Capture the cell that displays the provided text and extract its [x, y] central coordinate. 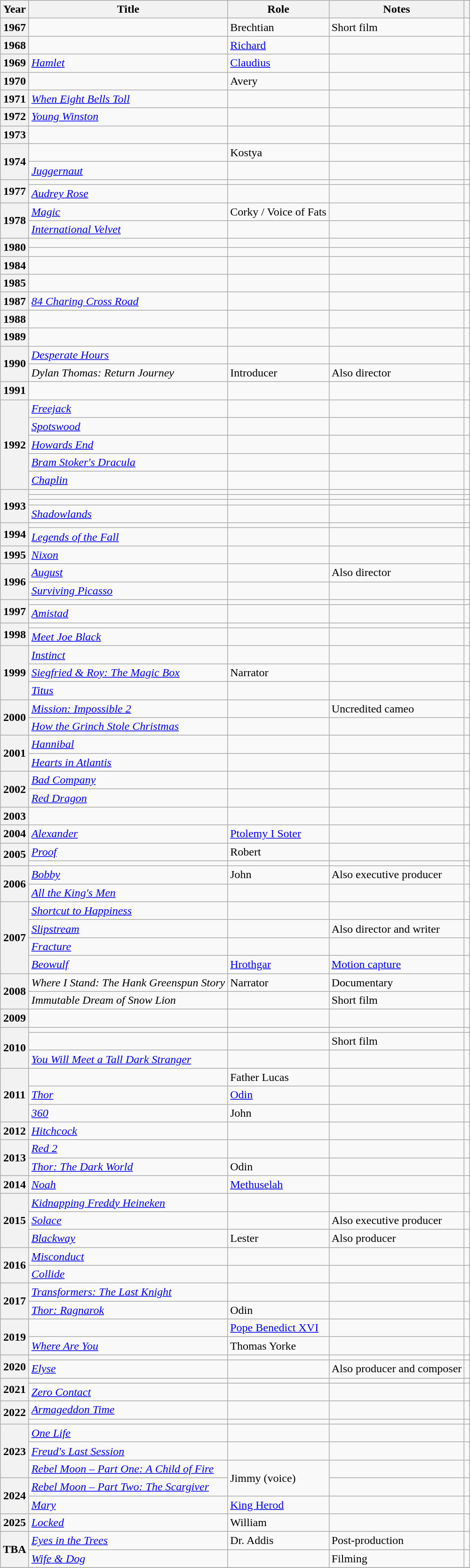
Hannibal [128, 744]
Notes [397, 9]
2025 [15, 1523]
Rebel Moon – Part One: A Child of Fire [128, 1469]
Proof [128, 852]
Eyes in the Trees [128, 1541]
Thor [128, 1095]
TBA [15, 1550]
360 [128, 1113]
Where Are You [128, 1346]
1989 [15, 337]
International Velvet [128, 230]
Hamlet [128, 63]
1994 [15, 535]
Desperate Hours [128, 355]
2017 [15, 1301]
Claudius [279, 63]
Bobby [128, 875]
1977 [15, 191]
1971 [15, 99]
Father Lucas [279, 1077]
Also director and writer [397, 928]
Bad Company [128, 780]
Rebel Moon – Part Two: The Scargiver [128, 1487]
1988 [15, 319]
1996 [15, 582]
Red Dragon [128, 798]
Spotswood [128, 426]
Meet Joe Black [128, 637]
Hitchcock [128, 1131]
William [279, 1523]
1973 [15, 135]
Thor: Ragnarok [128, 1310]
Richard [279, 45]
Siegfried & Roy: The Magic Box [128, 672]
2011 [15, 1095]
August [128, 573]
2007 [15, 937]
Also producer [397, 1238]
2003 [15, 816]
Ptolemy I Soter [279, 834]
1985 [15, 283]
1970 [15, 81]
2008 [15, 991]
Brechtian [279, 27]
1972 [15, 117]
2002 [15, 789]
Hrothgar [279, 964]
Thomas Yorke [279, 1346]
2004 [15, 834]
1984 [15, 265]
Mission: Impossible 2 [128, 708]
Bram Stoker's Dracula [128, 462]
1993 [15, 506]
All the King's Men [128, 893]
2014 [15, 1184]
Red 2 [128, 1149]
2020 [15, 1367]
One Life [128, 1433]
Magic [128, 211]
Lester [279, 1238]
Where I Stand: The Hank Greenspun Story [128, 982]
Elyse [128, 1369]
Howards End [128, 444]
1978 [15, 220]
1990 [15, 364]
Misconduct [128, 1256]
1987 [15, 301]
2019 [15, 1337]
1992 [15, 444]
2021 [15, 1389]
Audrey Rose [128, 193]
Avery [279, 81]
2022 [15, 1413]
Noah [128, 1184]
Hearts in Atlantis [128, 762]
1997 [15, 611]
2001 [15, 753]
Wife & Dog [128, 1559]
Also producer and composer [397, 1369]
When Eight Bells Toll [128, 99]
Chaplin [128, 480]
2005 [15, 855]
1991 [15, 391]
Dylan Thomas: Return Journey [128, 373]
2023 [15, 1451]
Pope Benedict XVI [279, 1328]
Mary [128, 1504]
2015 [15, 1220]
Armageddon Time [128, 1410]
Solace [128, 1220]
Fracture [128, 946]
2024 [15, 1496]
2013 [15, 1158]
1998 [15, 634]
Slipstream [128, 928]
Role [279, 9]
Freejack [128, 408]
2016 [15, 1265]
Motion capture [397, 964]
Young Winston [128, 117]
1969 [15, 63]
Amistad [128, 614]
Titus [128, 690]
Shortcut to Happiness [128, 911]
Methuselah [279, 1184]
Uncredited cameo [397, 708]
Filming [397, 1559]
Shadowlands [128, 514]
Nixon [128, 555]
Locked [128, 1523]
Robert [279, 852]
Legends of the Fall [128, 537]
Corky / Voice of Fats [279, 211]
Immutable Dream of Snow Lion [128, 1000]
Freud's Last Session [128, 1451]
Surviving Picasso [128, 591]
1974 [15, 161]
Jimmy (voice) [279, 1478]
2000 [15, 717]
2010 [15, 1048]
Documentary [397, 982]
How the Grinch Stole Christmas [128, 727]
Transformers: The Last Knight [128, 1292]
Year [15, 9]
Thor: The Dark World [128, 1167]
84 Charing Cross Road [128, 301]
Post-production [397, 1541]
Zero Contact [128, 1392]
You Will Meet a Tall Dark Stranger [128, 1059]
Introducer [279, 373]
1980 [15, 248]
1995 [15, 555]
Title [128, 9]
Blackway [128, 1238]
Kidnapping Freddy Heineken [128, 1202]
Beowulf [128, 964]
Kostya [279, 152]
2012 [15, 1131]
Juggernaut [128, 170]
1967 [15, 27]
1999 [15, 672]
Instinct [128, 655]
Collide [128, 1274]
King Herod [279, 1504]
Alexander [128, 834]
1968 [15, 45]
2009 [15, 1018]
Dr. Addis [279, 1541]
2006 [15, 884]
